Scan for the cell matching the given text and deliver its [X, Y] coordinate at center. 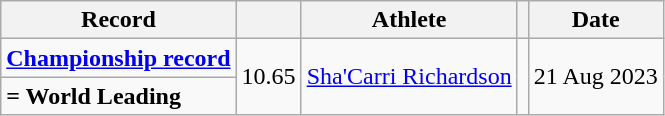
Date [596, 20]
21 Aug 2023 [596, 77]
Championship record [118, 58]
Record [118, 20]
10.65 [268, 77]
Sha'Carri Richardson [409, 77]
Athlete [409, 20]
= World Leading [118, 96]
